Extract the (X, Y) coordinate from the center of the cell holding the provided text.  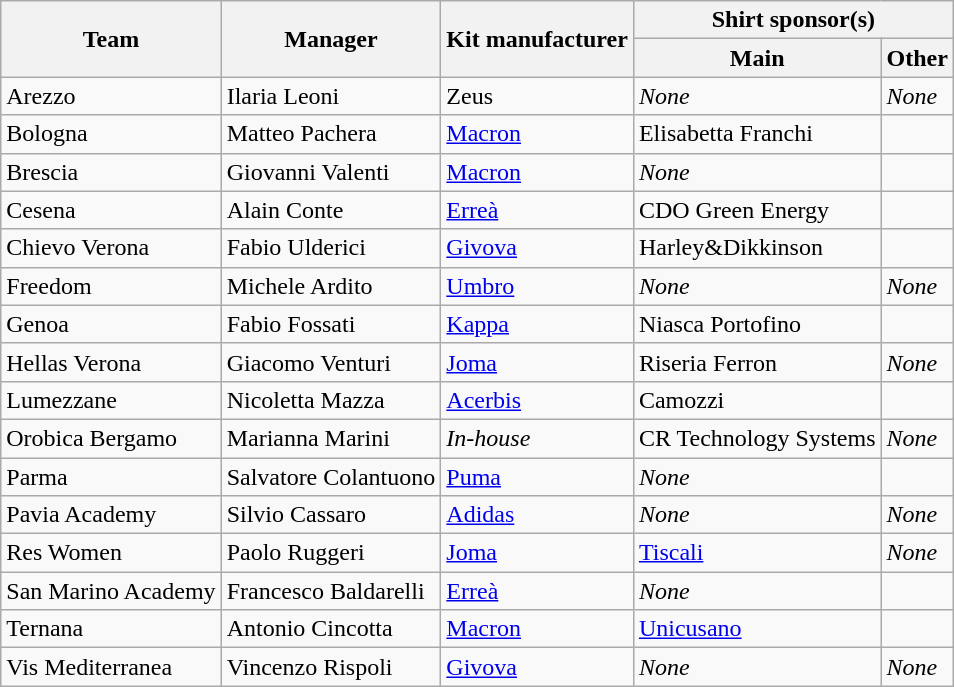
Fabio Fossati (331, 324)
Cesena (111, 210)
Zeus (538, 96)
Arezzo (111, 96)
In-house (538, 438)
San Marino Academy (111, 591)
Tiscali (757, 553)
Nicoletta Mazza (331, 400)
Riseria Ferron (757, 362)
Unicusano (757, 629)
Vincenzo Rispoli (331, 667)
Ilaria Leoni (331, 96)
Main (757, 58)
Team (111, 39)
CDO Green Energy (757, 210)
Res Women (111, 553)
Adidas (538, 515)
Puma (538, 477)
Silvio Cassaro (331, 515)
Ternana (111, 629)
Elisabetta Franchi (757, 134)
Harley&Dikkinson (757, 248)
Alain Conte (331, 210)
Matteo Pachera (331, 134)
Freedom (111, 286)
Niasca Portofino (757, 324)
Camozzi (757, 400)
Antonio Cincotta (331, 629)
Umbro (538, 286)
Kappa (538, 324)
Orobica Bergamo (111, 438)
Vis Mediterranea (111, 667)
Giovanni Valenti (331, 172)
Brescia (111, 172)
Francesco Baldarelli (331, 591)
Marianna Marini (331, 438)
Bologna (111, 134)
CR Technology Systems (757, 438)
Genoa (111, 324)
Fabio Ulderici (331, 248)
Paolo Ruggeri (331, 553)
Giacomo Venturi (331, 362)
Shirt sponsor(s) (793, 20)
Parma (111, 477)
Michele Ardito (331, 286)
Acerbis (538, 400)
Chievo Verona (111, 248)
Hellas Verona (111, 362)
Manager (331, 39)
Pavia Academy (111, 515)
Salvatore Colantuono (331, 477)
Lumezzane (111, 400)
Other (917, 58)
Kit manufacturer (538, 39)
